For the text-containing cell, return its midpoint in (X, Y) coordinate format. 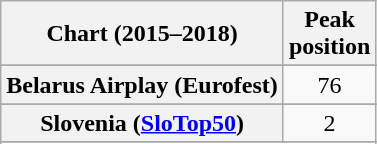
Peakposition (329, 34)
2 (329, 123)
Belarus Airplay (Eurofest) (142, 85)
76 (329, 85)
Slovenia (SloTop50) (142, 123)
Chart (2015–2018) (142, 34)
